Identify which cell holds the provided text, then report its (X, Y) central coordinate. 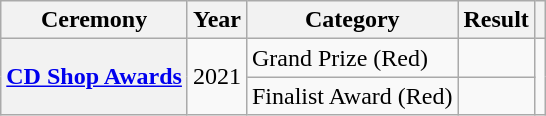
Grand Prize (Red) (352, 58)
Result (496, 20)
2021 (216, 77)
Year (216, 20)
Ceremony (94, 20)
CD Shop Awards (94, 77)
Finalist Award (Red) (352, 96)
Category (352, 20)
